Identify which cell holds the provided text, then report its (x, y) central coordinate. 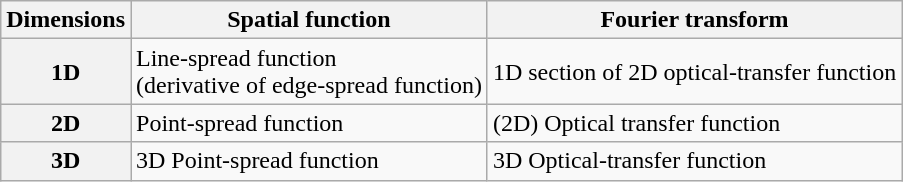
Spatial function (308, 20)
Fourier transform (694, 20)
3D (66, 161)
Line-spread function(derivative of edge-spread function) (308, 72)
1D section of 2D optical-transfer function (694, 72)
3D Point-spread function (308, 161)
(2D) Optical transfer function (694, 123)
3D Optical-transfer function (694, 161)
2D (66, 123)
Dimensions (66, 20)
1D (66, 72)
Point-spread function (308, 123)
